Scan for the cell matching the given text and deliver its (X, Y) coordinate at center. 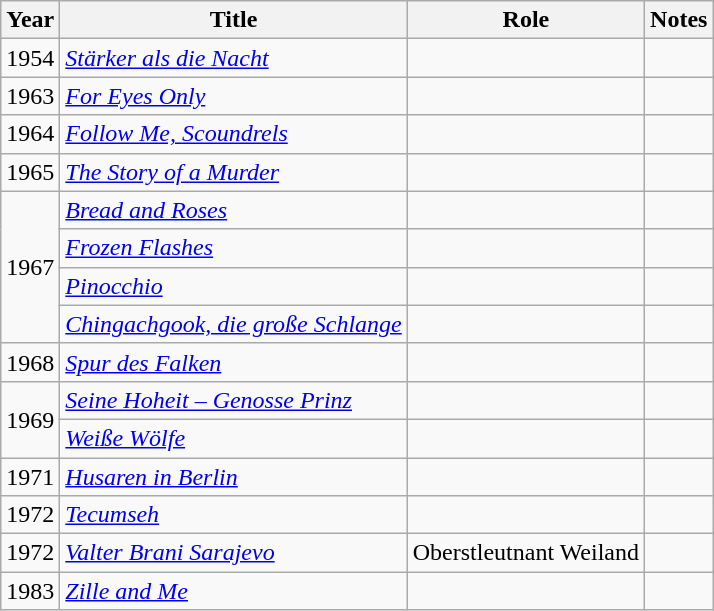
The Story of a Murder (234, 172)
Seine Hoheit – Genosse Prinz (234, 400)
1971 (30, 477)
1967 (30, 267)
1963 (30, 96)
1954 (30, 58)
1969 (30, 419)
Husaren in Berlin (234, 477)
1983 (30, 591)
Bread and Roses (234, 210)
1965 (30, 172)
Valter Brani Sarajevo (234, 553)
For Eyes Only (234, 96)
Spur des Falken (234, 362)
Chingachgook, die große Schlange (234, 324)
Notes (679, 20)
Tecumseh (234, 515)
Stärker als die Nacht (234, 58)
Zille and Me (234, 591)
Weiße Wölfe (234, 438)
1964 (30, 134)
Frozen Flashes (234, 248)
Pinocchio (234, 286)
Oberstleutnant Weiland (526, 553)
Year (30, 20)
Role (526, 20)
1968 (30, 362)
Title (234, 20)
Follow Me, Scoundrels (234, 134)
